Identify which cell holds the provided text, then report its (x, y) central coordinate. 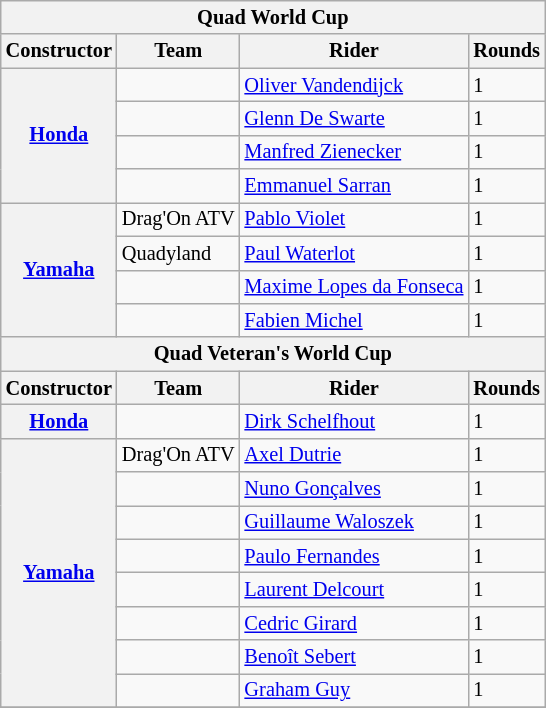
Emmanuel Sarran (354, 186)
Quad Veteran's World Cup (273, 354)
Oliver Vandendijck (354, 85)
Glenn De Swarte (354, 118)
Nuno Gonçalves (354, 489)
Dirk Schelfhout (354, 421)
Paul Waterlot (354, 253)
Quadyland (178, 253)
Laurent Delcourt (354, 589)
Benoît Sebert (354, 657)
Maxime Lopes da Fonseca (354, 287)
Cedric Girard (354, 623)
Graham Guy (354, 690)
Guillaume Waloszek (354, 522)
Pablo Violet (354, 219)
Manfred Zienecker (354, 152)
Fabien Michel (354, 320)
Axel Dutrie (354, 455)
Paulo Fernandes (354, 556)
Quad World Cup (273, 17)
